Extract the [x, y] coordinate from the center of the cell holding the provided text.  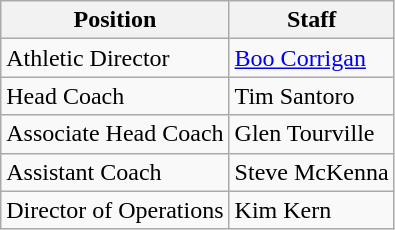
Kim Kern [312, 210]
Associate Head Coach [115, 134]
Position [115, 20]
Glen Tourville [312, 134]
Head Coach [115, 96]
Steve McKenna [312, 172]
Tim Santoro [312, 96]
Assistant Coach [115, 172]
Boo Corrigan [312, 58]
Director of Operations [115, 210]
Athletic Director [115, 58]
Staff [312, 20]
